Provide the [X, Y] coordinate of the cell's center where the given text is located.  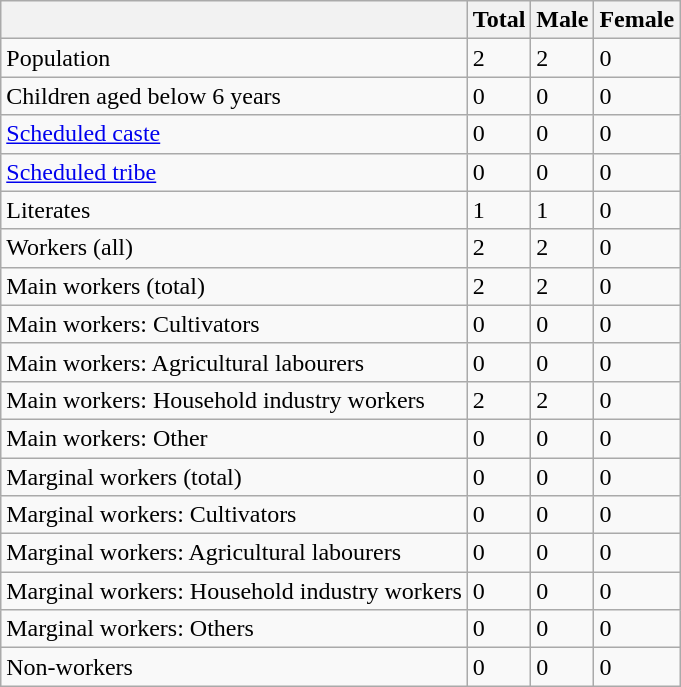
Marginal workers: Cultivators [234, 515]
Total [499, 20]
Workers (all) [234, 248]
Main workers: Cultivators [234, 324]
Children aged below 6 years [234, 96]
Scheduled caste [234, 134]
Scheduled tribe [234, 172]
Main workers (total) [234, 286]
Non-workers [234, 667]
Main workers: Household industry workers [234, 400]
Female [637, 20]
Marginal workers: Household industry workers [234, 591]
Population [234, 58]
Literates [234, 210]
Male [562, 20]
Marginal workers: Others [234, 629]
Main workers: Other [234, 438]
Marginal workers (total) [234, 477]
Marginal workers: Agricultural labourers [234, 553]
Main workers: Agricultural labourers [234, 362]
